Extract the (x, y) coordinate from the center of the cell holding the provided text.  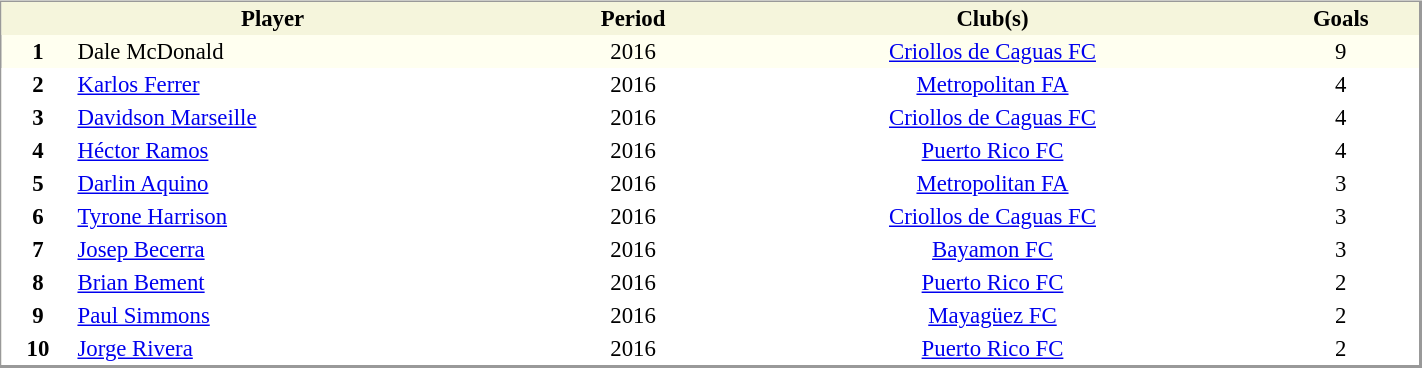
8 (38, 282)
1 (38, 52)
10 (38, 348)
Dale McDonald (308, 52)
Period (634, 18)
Karlos Ferrer (308, 84)
Mayagüez FC (993, 316)
6 (38, 216)
Héctor Ramos (308, 150)
Tyrone Harrison (308, 216)
Brian Bement (308, 282)
Player (273, 18)
Davidson Marseille (308, 118)
Bayamon FC (993, 250)
5 (38, 184)
Club(s) (993, 18)
Josep Becerra (308, 250)
Jorge Rivera (308, 348)
7 (38, 250)
Goals (1340, 18)
Darlin Aquino (308, 184)
Paul Simmons (308, 316)
